Find where the given text appears and provide that cell's center as [X, Y] coordinate. 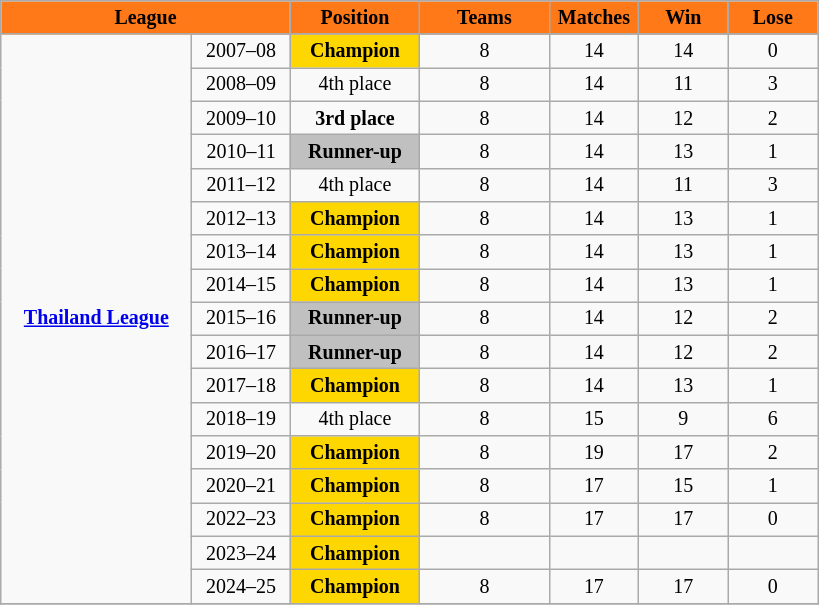
2014–15 [241, 286]
Win [684, 18]
2018–19 [241, 420]
2023–24 [241, 554]
Teams [484, 18]
2008–09 [241, 84]
2010–11 [241, 152]
2022–23 [241, 520]
2024–25 [241, 586]
2017–18 [241, 386]
2009–10 [241, 118]
9 [684, 420]
2019–20 [241, 452]
2015–16 [241, 318]
3rd place [354, 118]
Thailand League [96, 320]
2007–08 [241, 52]
6 [772, 420]
2013–14 [241, 252]
2011–12 [241, 184]
Lose [772, 18]
2016–17 [241, 352]
2012–13 [241, 218]
Position [354, 18]
League [146, 18]
19 [594, 452]
Matches [594, 18]
2020–21 [241, 486]
